Return (x, y) of the center of cell containing provided text 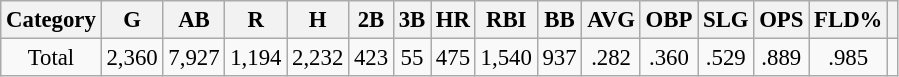
2B (372, 20)
3B (412, 20)
OBP (668, 20)
BB (560, 20)
937 (560, 58)
1,540 (506, 58)
H (318, 20)
RBI (506, 20)
1,194 (256, 58)
.282 (611, 58)
7,927 (194, 58)
2,232 (318, 58)
475 (454, 58)
423 (372, 58)
AVG (611, 20)
.985 (848, 58)
AB (194, 20)
Total (51, 58)
FLD% (848, 20)
R (256, 20)
.529 (726, 58)
2,360 (132, 58)
HR (454, 20)
Category (51, 20)
.360 (668, 58)
55 (412, 58)
.889 (782, 58)
G (132, 20)
OPS (782, 20)
SLG (726, 20)
